Scan for the cell matching the given text and deliver its [X, Y] coordinate at center. 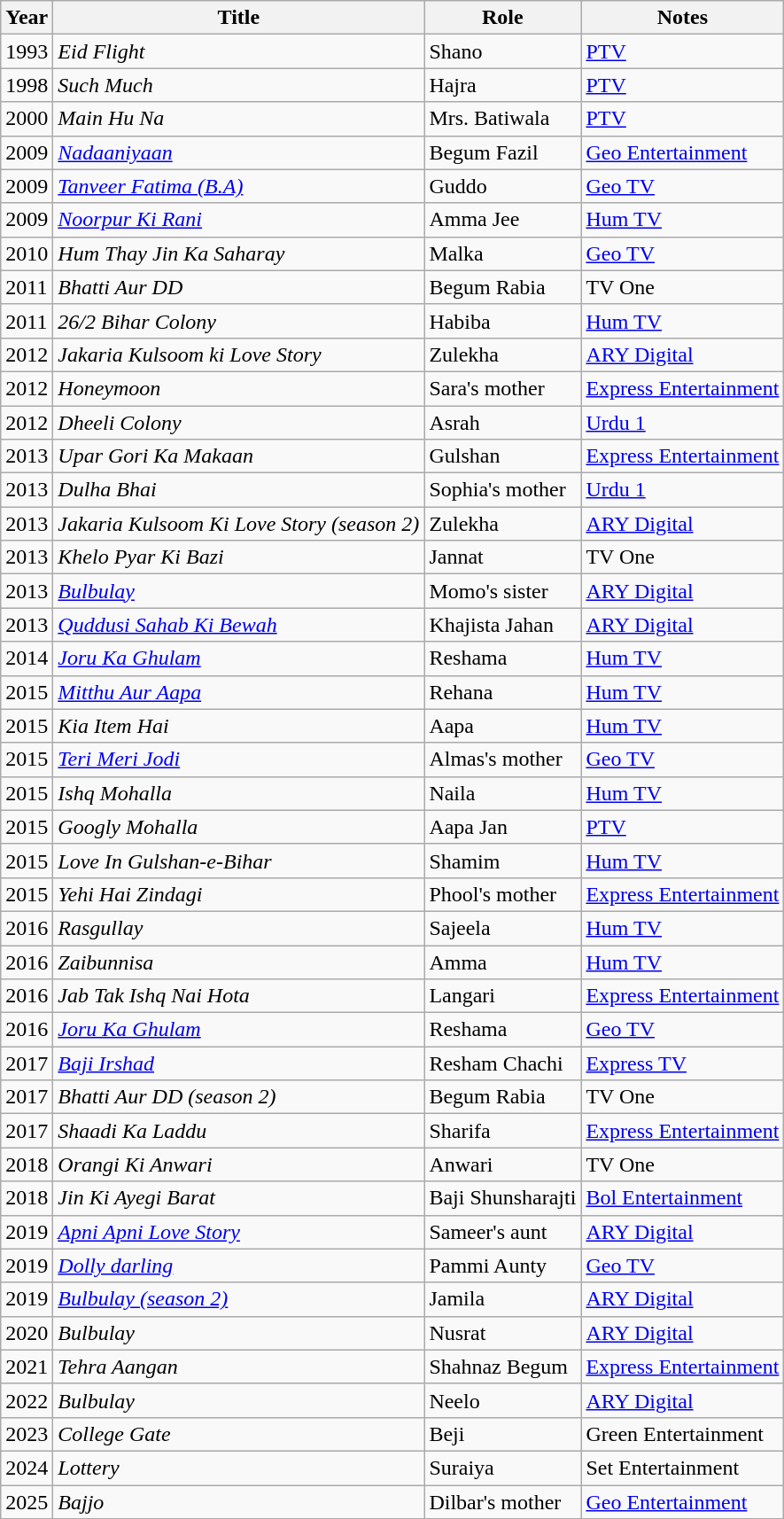
Dheeli Colony [239, 423]
Jannat [503, 557]
Tanveer Fatima (B.A) [239, 186]
Eid Flight [239, 51]
Googly Mohalla [239, 827]
Title [239, 18]
Jin Ki Ayegi Barat [239, 1198]
2023 [27, 1434]
Honeymoon [239, 388]
Jamila [503, 1299]
Rasgullay [239, 928]
Year [27, 18]
Upar Gori Ka Makaan [239, 456]
College Gate [239, 1434]
Resham Chachi [503, 1063]
Bhatti Aur DD (season 2) [239, 1097]
Jab Tak Ishq Nai Hota [239, 996]
Kia Item Hai [239, 726]
Beji [503, 1434]
Shahnaz Begum [503, 1367]
Naila [503, 793]
Mrs. Batiwala [503, 119]
Dolly darling [239, 1266]
Such Much [239, 85]
Pammi Aunty [503, 1266]
26/2 Bihar Colony [239, 321]
Begum Fazil [503, 152]
Baji Irshad [239, 1063]
2021 [27, 1367]
Role [503, 18]
Shaadi Ka Laddu [239, 1131]
Hajra [503, 85]
Shamim [503, 861]
Sophia's mother [503, 490]
1998 [27, 85]
1993 [27, 51]
2014 [27, 658]
Almas's mother [503, 759]
Aapa [503, 726]
Amma Jee [503, 220]
Main Hu Na [239, 119]
Yehi Hai Zindagi [239, 894]
Lottery [239, 1468]
Amma [503, 962]
Nusrat [503, 1333]
Hum Thay Jin Ka Saharay [239, 253]
Baji Shunsharajti [503, 1198]
Bajjo [239, 1502]
Sara's mother [503, 388]
Noorpur Ki Rani [239, 220]
Nadaaniyaan [239, 152]
Bol Entertainment [682, 1198]
Anwari [503, 1165]
Malka [503, 253]
Rehana [503, 692]
2020 [27, 1333]
Neelo [503, 1400]
Jakaria Kulsoom ki Love Story [239, 354]
Guddo [503, 186]
Set Entertainment [682, 1468]
Orangi Ki Anwari [239, 1165]
Dilbar's mother [503, 1502]
Khajista Jahan [503, 625]
Sajeela [503, 928]
Khelo Pyar Ki Bazi [239, 557]
Dulha Bhai [239, 490]
Notes [682, 18]
Quddusi Sahab Ki Bewah [239, 625]
Sameer's aunt [503, 1232]
Langari [503, 996]
2000 [27, 119]
Sharifa [503, 1131]
Suraiya [503, 1468]
2022 [27, 1400]
Momo's sister [503, 591]
Bhatti Aur DD [239, 287]
Zaibunnisa [239, 962]
Shano [503, 51]
Bulbulay (season 2) [239, 1299]
Express TV [682, 1063]
Apni Apni Love Story [239, 1232]
Love In Gulshan-e-Bihar [239, 861]
Ishq Mohalla [239, 793]
2025 [27, 1502]
Mitthu Aur Aapa [239, 692]
2024 [27, 1468]
Gulshan [503, 456]
Teri Meri Jodi [239, 759]
Asrah [503, 423]
Green Entertainment [682, 1434]
2010 [27, 253]
Tehra Aangan [239, 1367]
Phool's mother [503, 894]
Jakaria Kulsoom Ki Love Story (season 2) [239, 524]
Habiba [503, 321]
Aapa Jan [503, 827]
